Detect which cell encompasses the target text, then output its (x, y) center coordinate. 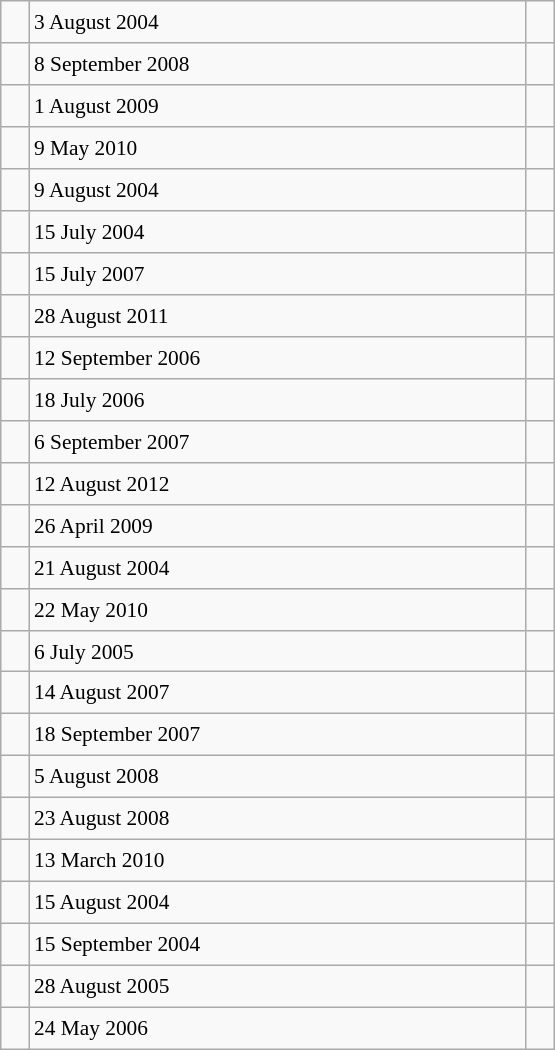
18 July 2006 (278, 399)
15 September 2004 (278, 945)
15 August 2004 (278, 903)
12 September 2006 (278, 358)
8 September 2008 (278, 64)
9 May 2010 (278, 148)
6 July 2005 (278, 651)
21 August 2004 (278, 567)
5 August 2008 (278, 777)
9 August 2004 (278, 190)
6 September 2007 (278, 441)
22 May 2010 (278, 609)
13 March 2010 (278, 861)
14 August 2007 (278, 693)
1 August 2009 (278, 106)
28 August 2005 (278, 986)
15 July 2007 (278, 274)
18 September 2007 (278, 735)
26 April 2009 (278, 525)
28 August 2011 (278, 316)
24 May 2006 (278, 1028)
12 August 2012 (278, 483)
23 August 2008 (278, 819)
3 August 2004 (278, 22)
15 July 2004 (278, 232)
